From the cell containing the given text, extract its center point as (x, y) coordinate. 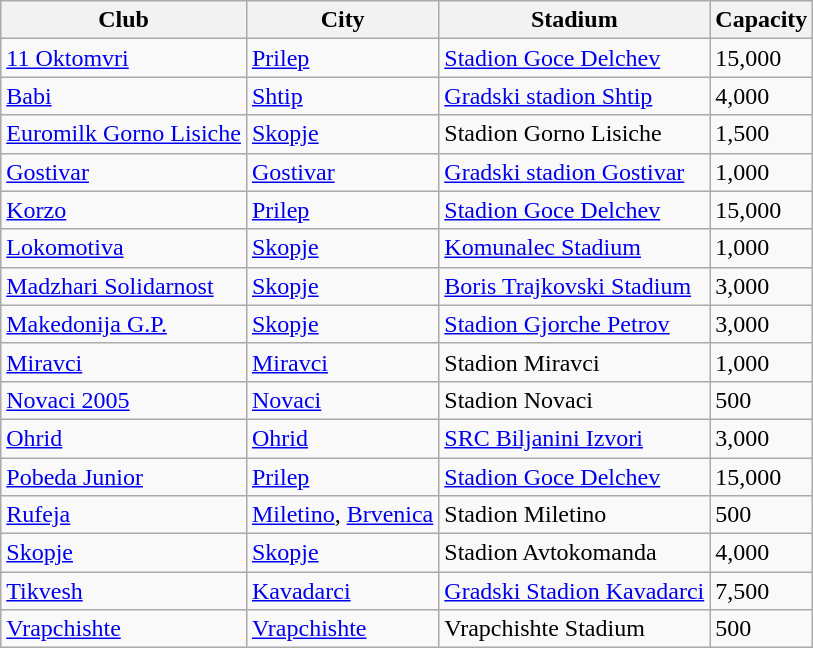
Euromilk Gorno Lisiche (124, 134)
Madzhari Solidarnost (124, 286)
Stadion Avtokomanda (574, 553)
Babi (124, 96)
Club (124, 20)
Kavadarci (342, 591)
Capacity (762, 20)
City (342, 20)
11 Oktomvri (124, 58)
Stadion Miravci (574, 362)
Tikvesh (124, 591)
Shtip (342, 96)
Gradski Stadion Kavadarci (574, 591)
7,500 (762, 591)
Stadion Miletino (574, 515)
Stadion Novaci (574, 400)
Rufeja (124, 515)
Boris Trajkovski Stadium (574, 286)
Novaci 2005 (124, 400)
Lokomotiva (124, 248)
Pobeda Junior (124, 477)
1,500 (762, 134)
Gradski stadion Shtip (574, 96)
Komunalec Stadium (574, 248)
Gradski stadion Gostivar (574, 172)
Stadium (574, 20)
Vrapchishte Stadium (574, 629)
Novaci (342, 400)
Makedonija G.P. (124, 324)
Stadion Gjorche Petrov (574, 324)
Stadion Gorno Lisiche (574, 134)
Korzo (124, 210)
Miletino, Brvenica (342, 515)
SRC Biljanini Izvori (574, 438)
